From the cell containing the given text, extract its center point as (X, Y) coordinate. 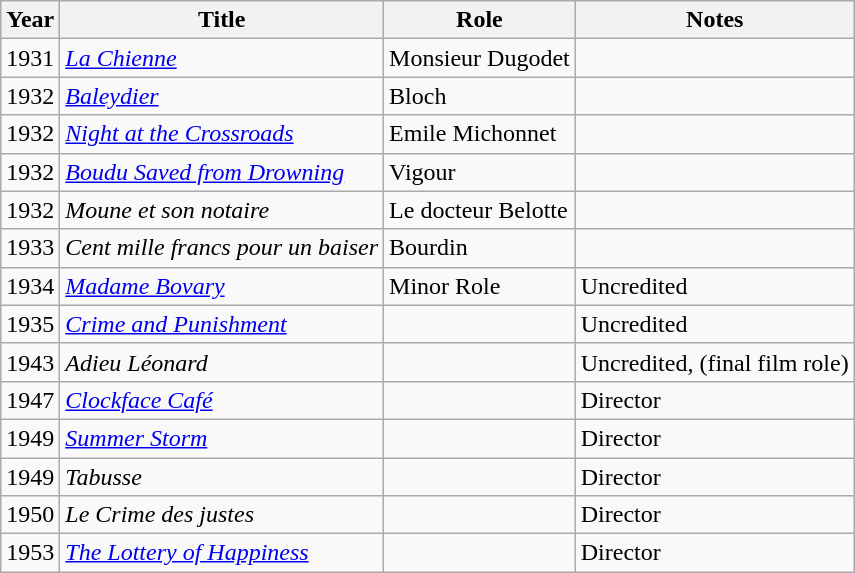
1953 (30, 553)
Monsieur Dugodet (480, 58)
Uncredited, (final film role) (714, 362)
Cent mille francs pour un baiser (222, 248)
Night at the Crossroads (222, 134)
1933 (30, 248)
Emile Michonnet (480, 134)
Adieu Léonard (222, 362)
Bourdin (480, 248)
Baleydier (222, 96)
Minor Role (480, 286)
Title (222, 20)
1935 (30, 324)
Crime and Punishment (222, 324)
Le Crime des justes (222, 515)
1934 (30, 286)
Moune et son notaire (222, 210)
Summer Storm (222, 438)
Tabusse (222, 477)
The Lottery of Happiness (222, 553)
Vigour (480, 172)
Le docteur Belotte (480, 210)
1943 (30, 362)
Boudu Saved from Drowning (222, 172)
1947 (30, 400)
Clockface Café (222, 400)
1931 (30, 58)
Bloch (480, 96)
Year (30, 20)
1950 (30, 515)
Madame Bovary (222, 286)
La Chienne (222, 58)
Notes (714, 20)
Role (480, 20)
